Provide the [x, y] coordinate of the cell's center where the given text is located.  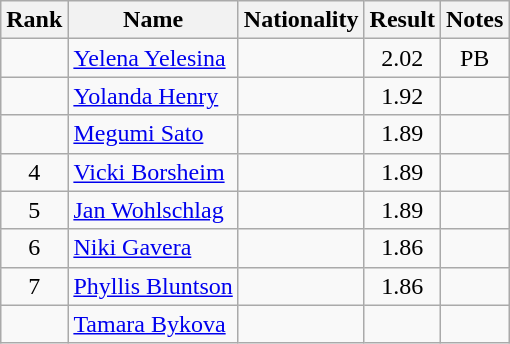
4 [34, 172]
Yelena Yelesina [153, 58]
Vicki Borsheim [153, 172]
Niki Gavera [153, 248]
7 [34, 286]
Name [153, 20]
Rank [34, 20]
Phyllis Bluntson [153, 286]
1.92 [402, 96]
Result [402, 20]
Megumi Sato [153, 134]
PB [474, 58]
6 [34, 248]
Notes [474, 20]
Tamara Bykova [153, 324]
Yolanda Henry [153, 96]
Jan Wohlschlag [153, 210]
Nationality [301, 20]
2.02 [402, 58]
5 [34, 210]
